Locate the cell with the specified text and output its (x, y) center coordinate. 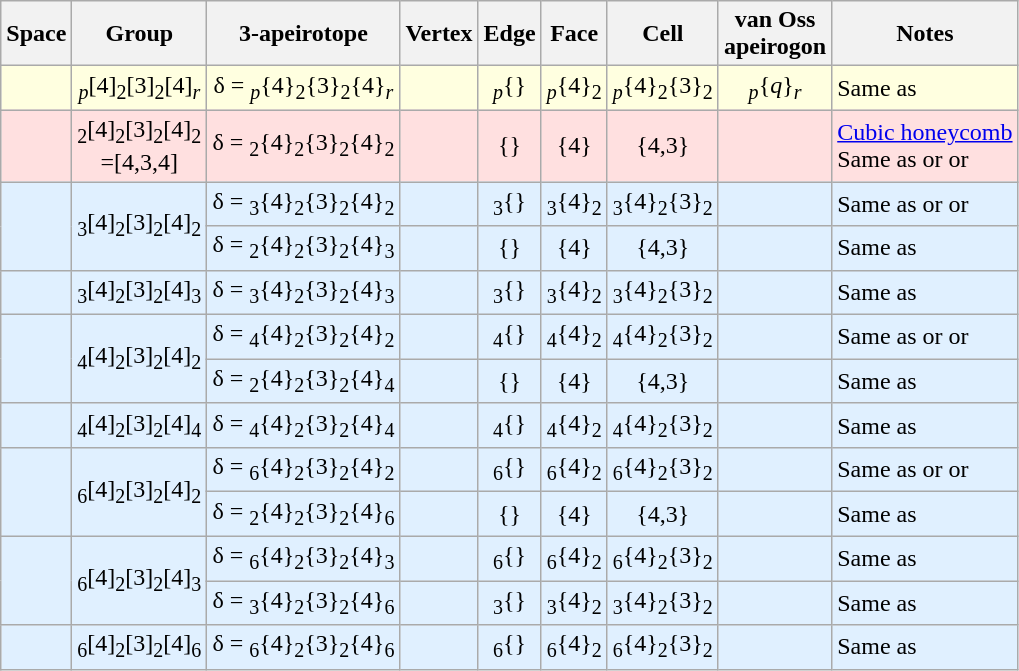
Vertex (439, 34)
6[4]2[3]2[4]2 (140, 492)
δ = 2{4}2{3}2{4}2 (304, 146)
δ = 4{4}2{3}2{4}2 (304, 337)
Space (36, 34)
δ = 4{4}2{3}2{4}4 (304, 425)
Group (140, 34)
p{4}2 (574, 88)
p{q}r (774, 88)
p{} (510, 88)
3[4]2[3]2[4]3 (140, 292)
6[4]2[3]2[4]6 (140, 647)
Edge (510, 34)
δ = 3{4}2{3}2{4}3 (304, 292)
p[4]2[3]2[4]r (140, 88)
6[4]2[3]2[4]3 (140, 580)
p{4}2{3}2 (662, 88)
Cubic honeycombSame as or or (925, 146)
δ = 6{4}2{3}2{4}3 (304, 558)
δ = 6{4}2{3}2{4}2 (304, 470)
Face (574, 34)
2[4]2[3]2[4]2=[4,3,4] (140, 146)
Cell (662, 34)
δ = 3{4}2{3}2{4}6 (304, 603)
Notes (925, 34)
δ = 2{4}2{3}2{4}3 (304, 248)
δ = 6{4}2{3}2{4}6 (304, 647)
3[4]2[3]2[4]2 (140, 226)
4[4]2[3]2[4]2 (140, 360)
van Ossapeirogon (774, 34)
δ = 2{4}2{3}2{4}6 (304, 514)
δ = 3{4}2{3}2{4}2 (304, 204)
4[4]2[3]2[4]4 (140, 425)
δ = p{4}2{3}2{4}r (304, 88)
3-apeirotope (304, 34)
δ = 2{4}2{3}2{4}4 (304, 381)
